Return the (X, Y) coordinate for the center point of the cell that contains the specified text.  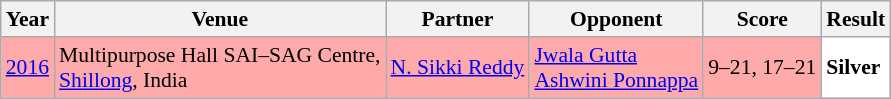
Partner (458, 19)
N. Sikki Reddy (458, 68)
Score (762, 19)
Year (28, 19)
9–21, 17–21 (762, 68)
Venue (220, 19)
Silver (856, 68)
Jwala Gutta Ashwini Ponnappa (616, 68)
Multipurpose Hall SAI–SAG Centre,Shillong, India (220, 68)
Opponent (616, 19)
Result (856, 19)
2016 (28, 68)
